Identify which cell holds the provided text, then report its (x, y) central coordinate. 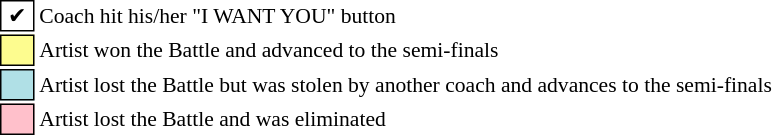
✔ (18, 16)
